Find where the given text appears and provide that cell's center as (X, Y) coordinate. 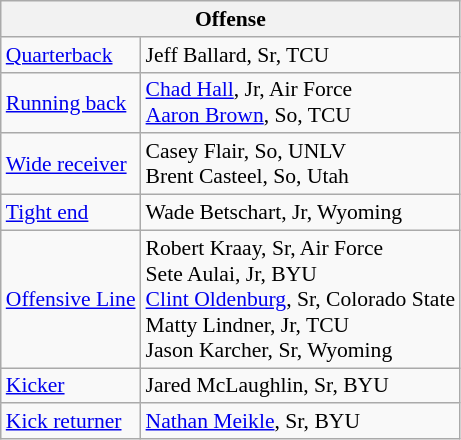
Offensive Line (71, 299)
Chad Hall, Jr, Air ForceAaron Brown, So, TCU (300, 102)
Robert Kraay, Sr, Air ForceSete Aulai, Jr, BYUClint Oldenburg, Sr, Colorado StateMatty Lindner, Jr, TCUJason Karcher, Sr, Wyoming (300, 299)
Kicker (71, 386)
Running back (71, 102)
Offense (230, 19)
Jeff Ballard, Sr, TCU (300, 55)
Wide receiver (71, 164)
Kick returner (71, 422)
Casey Flair, So, UNLVBrent Casteel, So, Utah (300, 164)
Jared McLaughlin, Sr, BYU (300, 386)
Wade Betschart, Jr, Wyoming (300, 213)
Nathan Meikle, Sr, BYU (300, 422)
Quarterback (71, 55)
Tight end (71, 213)
